Scan for the cell matching the given text and deliver its [X, Y] coordinate at center. 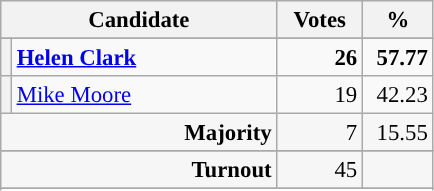
45 [320, 170]
42.23 [398, 95]
% [398, 20]
Turnout [139, 170]
Candidate [139, 20]
15.55 [398, 133]
Mike Moore [144, 95]
Votes [320, 20]
Majority [139, 133]
Helen Clark [144, 58]
7 [320, 133]
26 [320, 58]
57.77 [398, 58]
19 [320, 95]
